Find where the given text appears and provide that cell's center as [X, Y] coordinate. 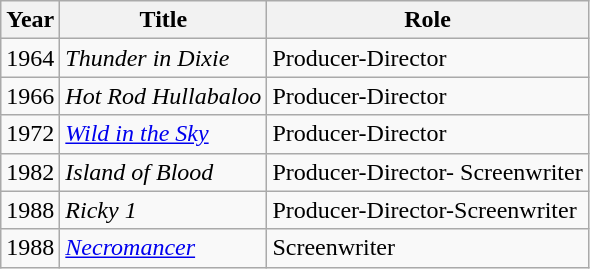
Producer-Director-Screenwriter [428, 210]
Role [428, 20]
Wild in the Sky [164, 134]
Thunder in Dixie [164, 58]
Ricky 1 [164, 210]
Necromancer [164, 248]
Screenwriter [428, 248]
1966 [30, 96]
1972 [30, 134]
Hot Rod Hullabaloo [164, 96]
1964 [30, 58]
1982 [30, 172]
Island of Blood [164, 172]
Year [30, 20]
Producer-Director- Screenwriter [428, 172]
Title [164, 20]
